Detect which cell encompasses the target text, then output its [x, y] center coordinate. 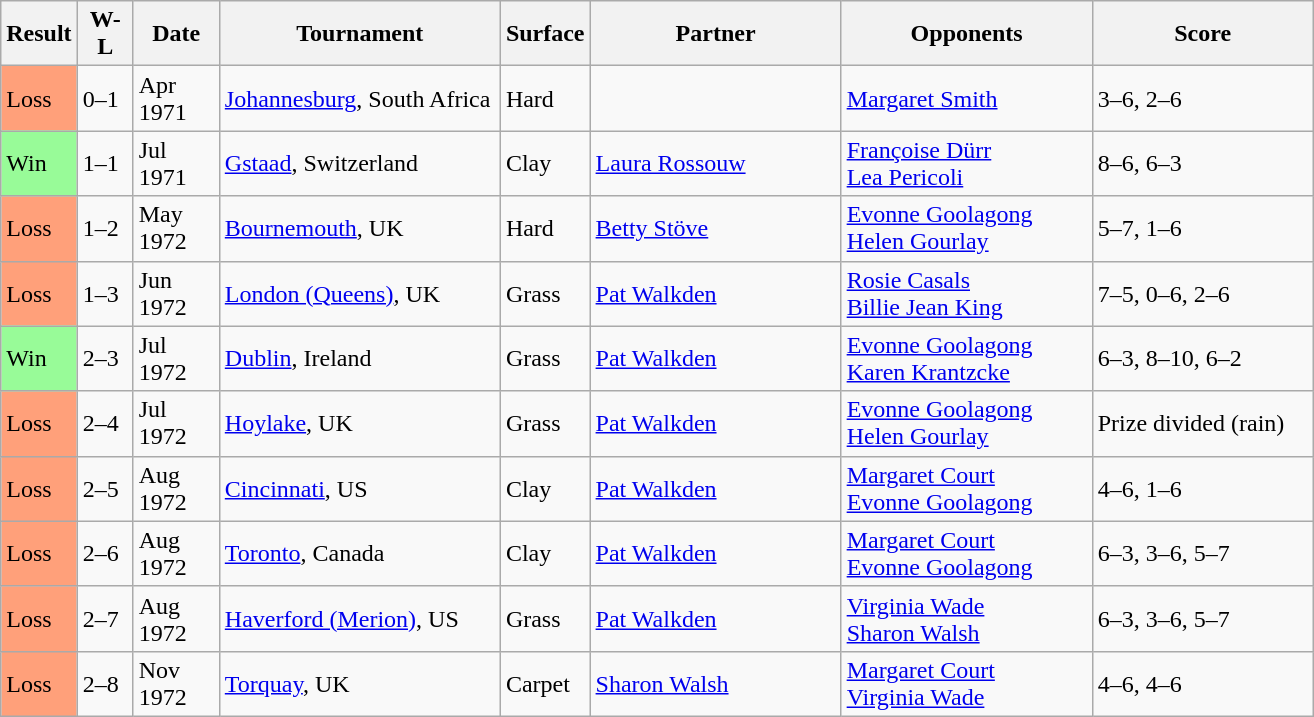
Nov 1972 [176, 684]
Sharon Walsh [716, 684]
Laura Rossouw [716, 164]
1–2 [105, 228]
4–6, 1–6 [1202, 488]
May 1972 [176, 228]
2–8 [105, 684]
Jul 1971 [176, 164]
2–4 [105, 424]
Torquay, UK [360, 684]
2–7 [105, 618]
Gstaad, Switzerland [360, 164]
Evonne Goolagong Karen Krantzcke [966, 358]
8–6, 6–3 [1202, 164]
W-L [105, 34]
Carpet [545, 684]
Virginia Wade Sharon Walsh [966, 618]
Opponents [966, 34]
2–5 [105, 488]
Margaret Smith [966, 98]
Hoylake, UK [360, 424]
London (Queens), UK [360, 294]
2–6 [105, 554]
Dublin, Ireland [360, 358]
Betty Stöve [716, 228]
Result [39, 34]
Surface [545, 34]
Apr 1971 [176, 98]
2–3 [105, 358]
Bournemouth, UK [360, 228]
Toronto, Canada [360, 554]
Rosie Casals Billie Jean King [966, 294]
Cincinnati, US [360, 488]
Johannesburg, South Africa [360, 98]
Score [1202, 34]
Partner [716, 34]
1–1 [105, 164]
Margaret Court Virginia Wade [966, 684]
1–3 [105, 294]
6–3, 8–10, 6–2 [1202, 358]
Date [176, 34]
Françoise Dürr Lea Pericoli [966, 164]
5–7, 1–6 [1202, 228]
7–5, 0–6, 2–6 [1202, 294]
3–6, 2–6 [1202, 98]
Tournament [360, 34]
4–6, 4–6 [1202, 684]
Haverford (Merion), US [360, 618]
Jun 1972 [176, 294]
Prize divided (rain) [1202, 424]
0–1 [105, 98]
